Return [x, y] of the center of cell containing provided text 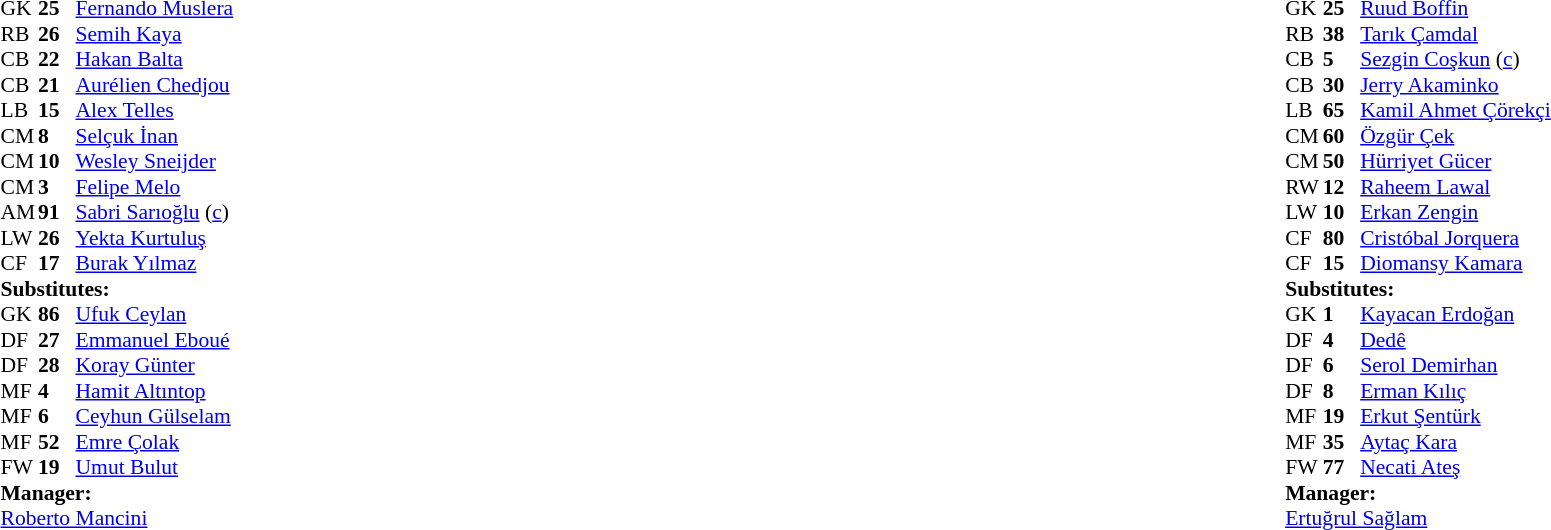
Serol Demirhan [1456, 365]
Hürriyet Gücer [1456, 161]
Sezgin Coşkun (c) [1456, 59]
Necati Ateş [1456, 467]
Sabri Sarıoğlu (c) [155, 213]
Umut Bulut [155, 467]
17 [57, 263]
AM [19, 213]
91 [57, 213]
3 [57, 187]
5 [1342, 59]
Ceyhun Gülselam [155, 417]
Özgür Çek [1456, 136]
Erman Kılıç [1456, 391]
Dedê [1456, 340]
Wesley Sneijder [155, 161]
Erkan Zengin [1456, 213]
60 [1342, 136]
21 [57, 85]
28 [57, 365]
Semih Kaya [155, 34]
77 [1342, 467]
Hakan Balta [155, 59]
Jerry Akaminko [1456, 85]
Hamit Altıntop [155, 391]
38 [1342, 34]
RW [1304, 187]
Selçuk İnan [155, 136]
Cristóbal Jorquera [1456, 238]
86 [57, 315]
1 [1342, 315]
Emmanuel Eboué [155, 340]
Felipe Melo [155, 187]
Kamil Ahmet Çörekçi [1456, 111]
52 [57, 442]
12 [1342, 187]
Aytaç Kara [1456, 442]
Erkut Şentürk [1456, 417]
22 [57, 59]
Kayacan Erdoğan [1456, 315]
35 [1342, 442]
Alex Telles [155, 111]
Burak Yılmaz [155, 263]
Aurélien Chedjou [155, 85]
Yekta Kurtuluş [155, 238]
Emre Çolak [155, 442]
Raheem Lawal [1456, 187]
27 [57, 340]
50 [1342, 161]
Diomansy Kamara [1456, 263]
65 [1342, 111]
Koray Günter [155, 365]
Ufuk Ceylan [155, 315]
80 [1342, 238]
30 [1342, 85]
Tarık Çamdal [1456, 34]
